Pinpoint the cell where the given text exists, returning its [X, Y] midpoint coordinate. 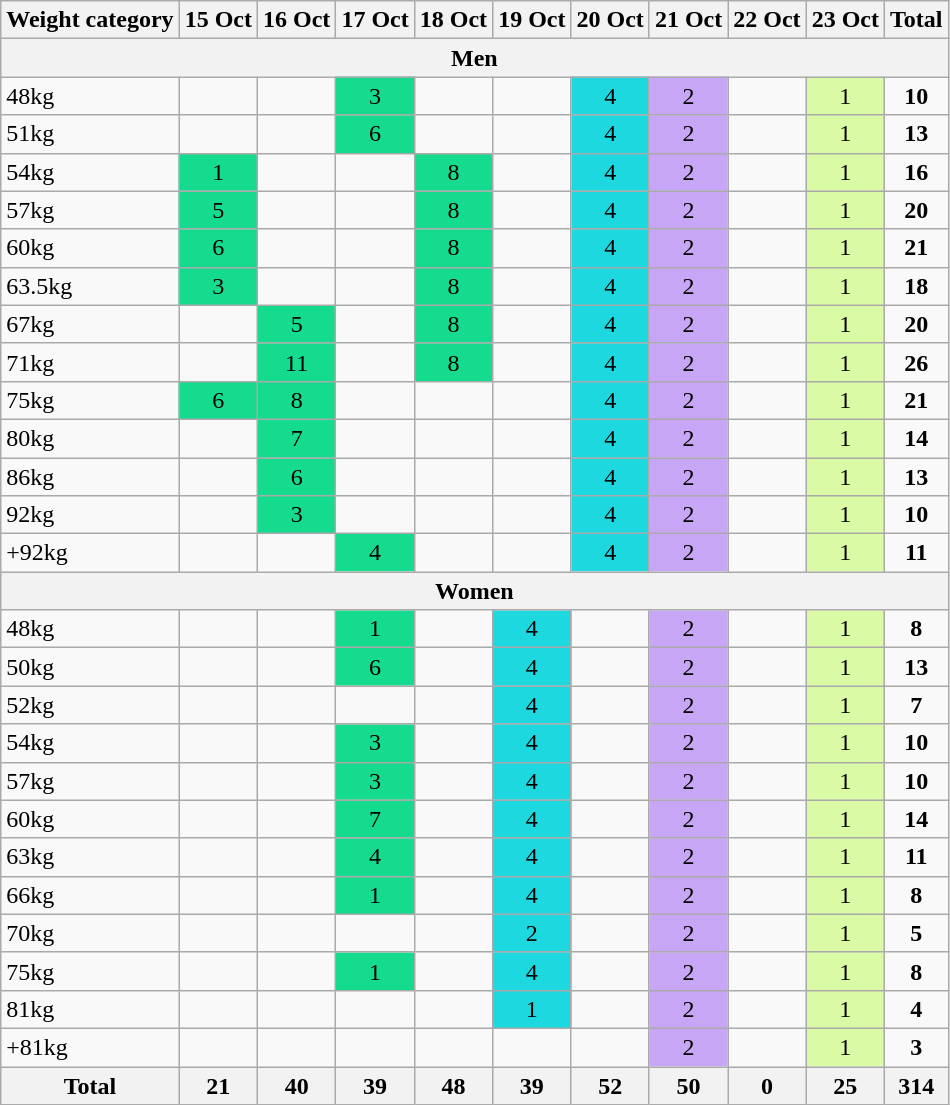
18 [916, 286]
+81kg [90, 1047]
Men [474, 58]
52kg [90, 705]
22 Oct [767, 20]
16 Oct [296, 20]
0 [767, 1085]
67kg [90, 324]
50 [688, 1085]
Weight category [90, 20]
86kg [90, 477]
26 [916, 362]
70kg [90, 933]
50kg [90, 667]
+92kg [90, 553]
80kg [90, 438]
92kg [90, 515]
23 Oct [845, 20]
18 Oct [453, 20]
Women [474, 591]
15 Oct [218, 20]
19 Oct [532, 20]
51kg [90, 134]
20 Oct [610, 20]
314 [916, 1085]
16 [916, 172]
63kg [90, 857]
63.5kg [90, 286]
25 [845, 1085]
52 [610, 1085]
48 [453, 1085]
71kg [90, 362]
66kg [90, 895]
17 Oct [375, 20]
21 Oct [688, 20]
40 [296, 1085]
81kg [90, 1009]
